Capture the cell that displays the provided text and extract its [X, Y] central coordinate. 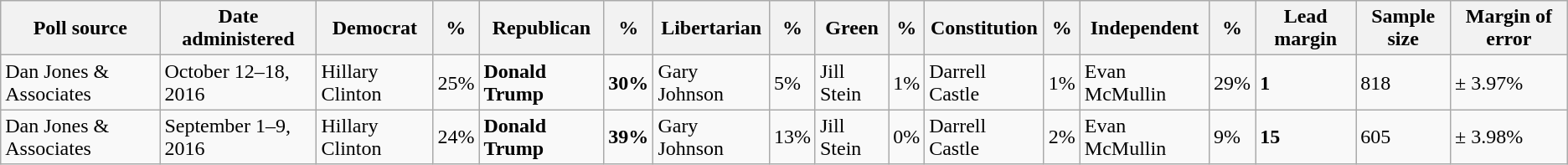
Republican [541, 28]
Independent [1144, 28]
29% [1233, 82]
Margin of error [1509, 28]
30% [628, 82]
13% [792, 137]
Libertarian [712, 28]
15 [1306, 137]
9% [1233, 137]
1 [1306, 82]
Green [851, 28]
October 12–18, 2016 [238, 82]
Democrat [375, 28]
25% [456, 82]
0% [906, 137]
39% [628, 137]
2% [1062, 137]
24% [456, 137]
Constitution [985, 28]
± 3.98% [1509, 137]
± 3.97% [1509, 82]
Date administered [238, 28]
818 [1404, 82]
Poll source [80, 28]
Sample size [1404, 28]
5% [792, 82]
September 1–9, 2016 [238, 137]
605 [1404, 137]
Lead margin [1306, 28]
